Extract the (X, Y) coordinate from the center of the cell holding the provided text.  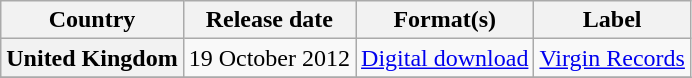
Release date (269, 20)
Country (92, 20)
19 October 2012 (269, 58)
Virgin Records (612, 58)
Format(s) (445, 20)
Digital download (445, 58)
Label (612, 20)
United Kingdom (92, 58)
